Return the (x, y) coordinate for the center point of the cell that contains the specified text.  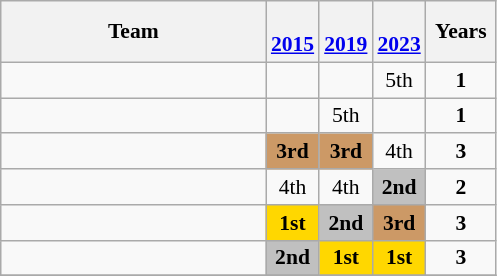
2023 (398, 32)
2 (461, 187)
Team (134, 32)
2019 (346, 32)
Years (461, 32)
2015 (292, 32)
